For the text-containing cell, return its midpoint in [x, y] coordinate format. 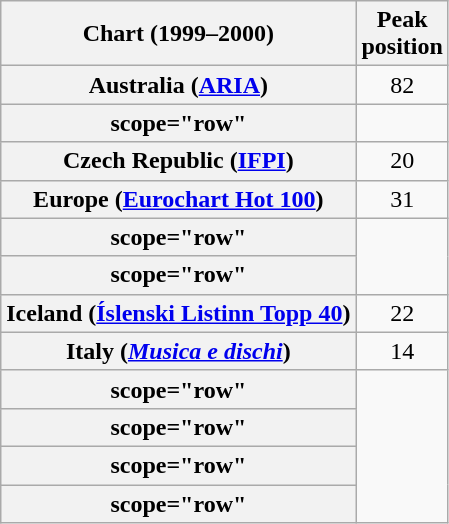
Italy (Musica e dischi) [178, 351]
Peakposition [402, 34]
Chart (1999–2000) [178, 34]
Czech Republic (IFPI) [178, 161]
14 [402, 351]
Australia (ARIA) [178, 85]
20 [402, 161]
31 [402, 199]
22 [402, 313]
Iceland (Íslenski Listinn Topp 40) [178, 313]
82 [402, 85]
Europe (Eurochart Hot 100) [178, 199]
